Detect which cell encompasses the target text, then output its [x, y] center coordinate. 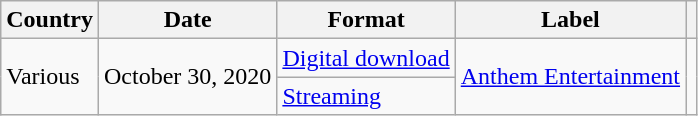
October 30, 2020 [187, 77]
Format [366, 20]
Anthem Entertainment [570, 77]
Streaming [366, 96]
Various [50, 77]
Label [570, 20]
Date [187, 20]
Digital download [366, 58]
Country [50, 20]
